Search for the cell housing the specified text and yield its [X, Y] center coordinate. 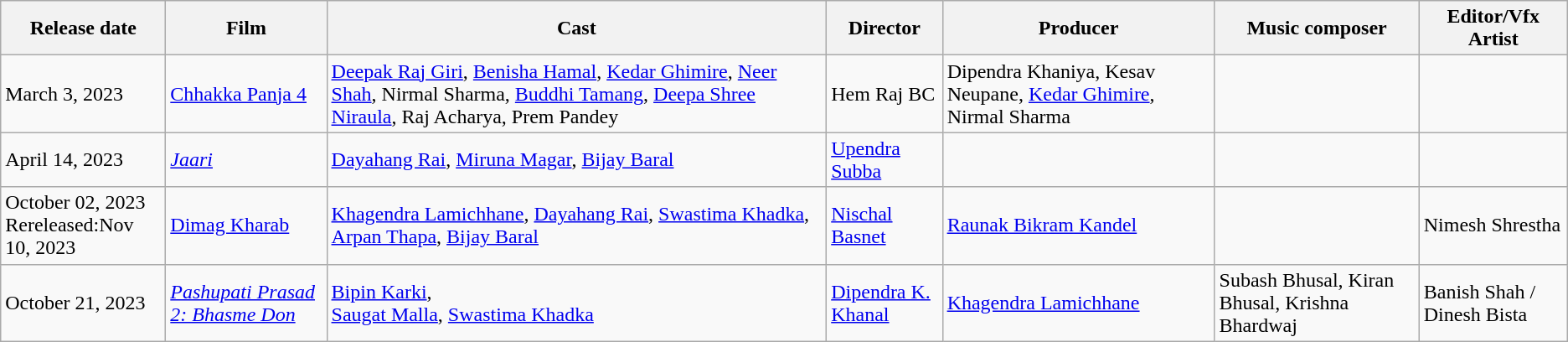
Dipendra Khaniya, Kesav Neupane, Kedar Ghimire, Nirmal Sharma [1079, 94]
Nimesh Shrestha [1493, 225]
Editor/Vfx Artist [1493, 28]
Khagendra Lamichhane [1079, 303]
Khagendra Lamichhane, Dayahang Rai, Swastima Khadka, Arpan Thapa, Bijay Baral [576, 225]
Release date [84, 28]
Hem Raj BC [885, 94]
Bipin Karki,Saugat Malla, Swastima Khadka [576, 303]
April 14, 2023 [84, 159]
Subash Bhusal, Kiran Bhusal, Krishna Bhardwaj [1317, 303]
October 02, 2023 Rereleased:Nov 10, 2023 [84, 225]
Dipendra K. Khanal [885, 303]
Raunak Bikram Kandel [1079, 225]
Director [885, 28]
Nischal Basnet [885, 225]
Deepak Raj Giri, Benisha Hamal, Kedar Ghimire, Neer Shah, Nirmal Sharma, Buddhi Tamang, Deepa Shree Niraula, Raj Acharya, Prem Pandey [576, 94]
Dimag Kharab [246, 225]
Producer [1079, 28]
Banish Shah / Dinesh Bista [1493, 303]
Cast [576, 28]
October 21, 2023 [84, 303]
Upendra Subba [885, 159]
Jaari [246, 159]
March 3, 2023 [84, 94]
Dayahang Rai, Miruna Magar, Bijay Baral [576, 159]
Film [246, 28]
Chhakka Panja 4 [246, 94]
Music composer [1317, 28]
Pashupati Prasad 2: Bhasme Don [246, 303]
